Locate the cell with the specified text and output its [X, Y] center coordinate. 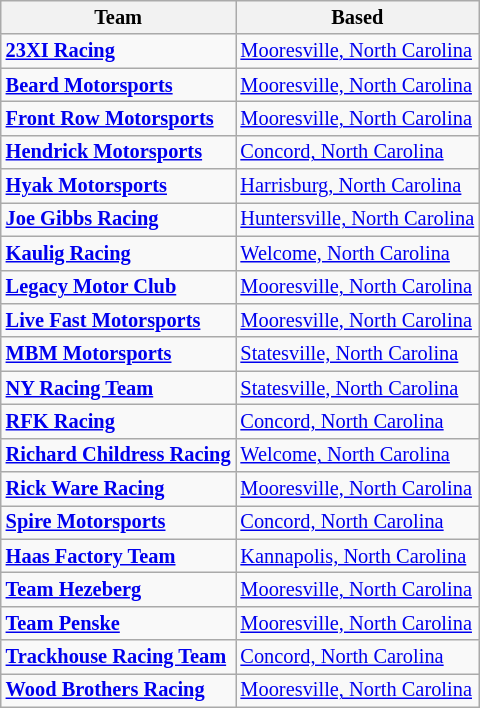
Legacy Motor Club [118, 287]
Based [358, 17]
RFK Racing [118, 421]
Harrisburg, North Carolina [358, 186]
Front Row Motorsports [118, 118]
23XI Racing [118, 51]
Team Penske [118, 623]
Live Fast Motorsports [118, 320]
Rick Ware Racing [118, 489]
Kaulig Racing [118, 253]
Trackhouse Racing Team [118, 657]
Huntersville, North Carolina [358, 219]
MBM Motorsports [118, 354]
NY Racing Team [118, 388]
Kannapolis, North Carolina [358, 556]
Team [118, 17]
Spire Motorsports [118, 522]
Team Hezeberg [118, 589]
Wood Brothers Racing [118, 690]
Richard Childress Racing [118, 455]
Beard Motorsports [118, 85]
Haas Factory Team [118, 556]
Hyak Motorsports [118, 186]
Hendrick Motorsports [118, 152]
Joe Gibbs Racing [118, 219]
